Return the [x, y] coordinate for the center point of the cell that contains the specified text.  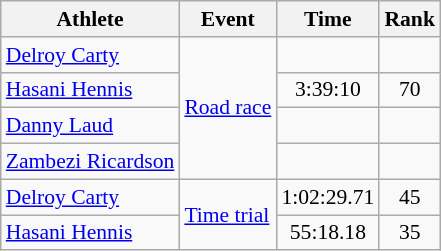
35 [410, 233]
3:39:10 [328, 90]
Zambezi Ricardson [90, 162]
Rank [410, 19]
Event [228, 19]
Danny Laud [90, 126]
55:18.18 [328, 233]
1:02:29.71 [328, 197]
Time trial [228, 214]
45 [410, 197]
Road race [228, 108]
Time [328, 19]
70 [410, 90]
Athlete [90, 19]
